Return [X, Y] of the center of cell containing provided text 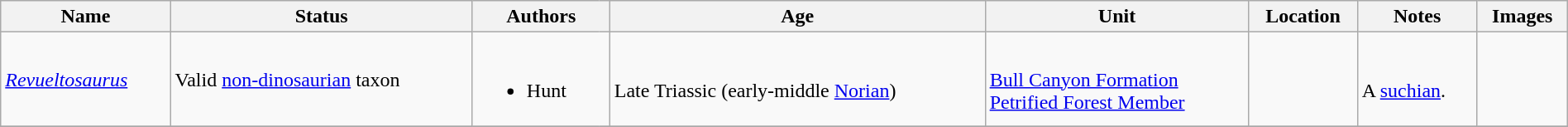
Bull Canyon Formation Petrified Forest Member [1116, 80]
Hunt [536, 80]
Name [86, 17]
Late Triassic (early-middle Norian) [797, 80]
Images [1522, 17]
A suchian. [1417, 80]
Revueltosaurus [86, 80]
Unit [1116, 17]
Location [1303, 17]
Valid non-dinosaurian taxon [321, 80]
Status [321, 17]
Authors [541, 17]
Notes [1417, 17]
Age [797, 17]
